For the text-containing cell, return its midpoint in (x, y) coordinate format. 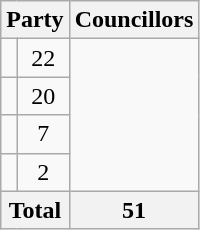
7 (43, 134)
2 (43, 172)
Councillors (134, 20)
Total (35, 210)
22 (43, 58)
51 (134, 210)
20 (43, 96)
Party (35, 20)
